Identify which cell holds the provided text, then report its [x, y] central coordinate. 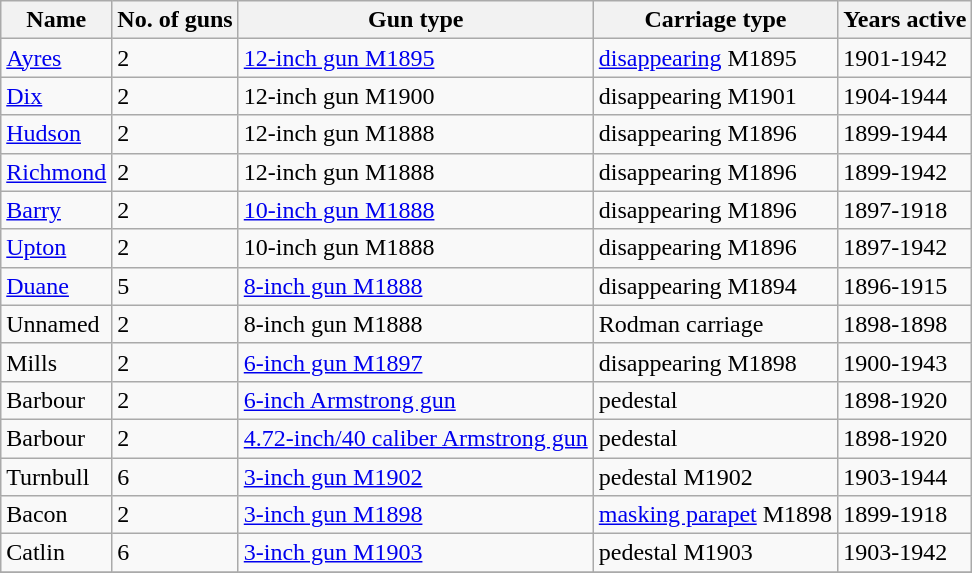
6-inch Armstrong gun [416, 400]
12-inch gun M1900 [416, 96]
1899-1942 [905, 172]
3-inch gun M1902 [416, 477]
Unnamed [56, 324]
6-inch gun M1897 [416, 362]
1901-1942 [905, 58]
Ayres [56, 58]
3-inch gun M1898 [416, 515]
1903-1944 [905, 477]
4.72-inch/40 caliber Armstrong gun [416, 438]
Hudson [56, 134]
1903-1942 [905, 553]
disappearing M1895 [715, 58]
disappearing M1898 [715, 362]
pedestal M1902 [715, 477]
masking parapet M1898 [715, 515]
Rodman carriage [715, 324]
1899-1944 [905, 134]
No. of guns [175, 20]
1899-1918 [905, 515]
1904-1944 [905, 96]
Duane [56, 286]
1900-1943 [905, 362]
disappearing M1901 [715, 96]
Catlin [56, 553]
1898-1898 [905, 324]
Dix [56, 96]
Turnbull [56, 477]
1897-1918 [905, 210]
Richmond [56, 172]
Gun type [416, 20]
disappearing M1894 [715, 286]
3-inch gun M1903 [416, 553]
1896-1915 [905, 286]
Mills [56, 362]
pedestal M1903 [715, 553]
Carriage type [715, 20]
Bacon [56, 515]
5 [175, 286]
12-inch gun M1895 [416, 58]
Years active [905, 20]
Name [56, 20]
Barry [56, 210]
1897-1942 [905, 248]
Upton [56, 248]
